Return [X, Y] of the center of cell containing provided text 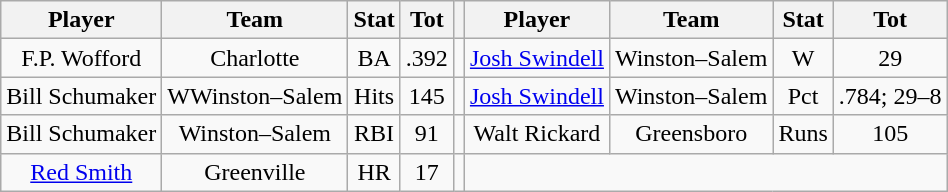
.392 [426, 58]
Charlotte [255, 58]
Hits [374, 96]
29 [890, 58]
Greenville [255, 172]
Walt Rickard [536, 134]
91 [426, 134]
F.P. Wofford [82, 58]
.784; 29–8 [890, 96]
17 [426, 172]
Pct [803, 96]
HR [374, 172]
BA [374, 58]
Runs [803, 134]
RBI [374, 134]
W [803, 58]
WWinston–Salem [255, 96]
Red Smith [82, 172]
Greensboro [690, 134]
105 [890, 134]
145 [426, 96]
